Return (x, y) of the center of cell containing provided text 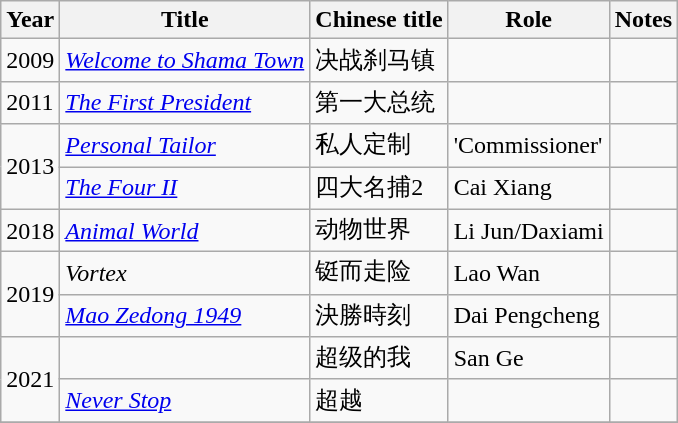
第一大总统 (379, 102)
动物世界 (379, 230)
Mao Zedong 1949 (185, 316)
Chinese title (379, 20)
San Ge (528, 358)
Dai Pengcheng (528, 316)
2019 (30, 294)
Year (30, 20)
2013 (30, 166)
超级的我 (379, 358)
The Four II (185, 188)
Vortex (185, 274)
决战刹马镇 (379, 60)
2011 (30, 102)
2009 (30, 60)
決勝時刻 (379, 316)
2018 (30, 230)
'Commissioner' (528, 146)
Animal World (185, 230)
Li Jun/Daxiami (528, 230)
The First President (185, 102)
超越 (379, 400)
2021 (30, 380)
Role (528, 20)
Never Stop (185, 400)
Notes (643, 20)
Personal Tailor (185, 146)
私人定制 (379, 146)
四大名捕2 (379, 188)
铤而走险 (379, 274)
Cai Xiang (528, 188)
Title (185, 20)
Welcome to Shama Town (185, 60)
Lao Wan (528, 274)
